Identify which cell holds the provided text, then report its [X, Y] central coordinate. 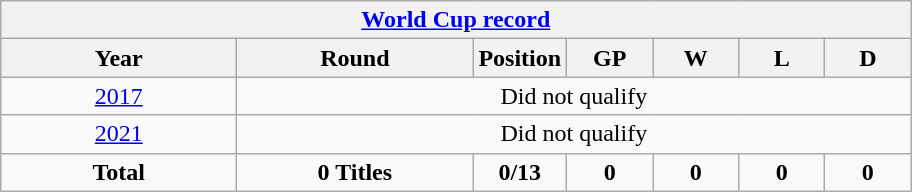
0/13 [520, 172]
0 Titles [355, 172]
D [868, 58]
GP [610, 58]
2017 [119, 96]
World Cup record [456, 20]
Position [520, 58]
Year [119, 58]
Total [119, 172]
W [696, 58]
2021 [119, 134]
Round [355, 58]
L [782, 58]
